Scan for the cell matching the given text and deliver its [x, y] coordinate at center. 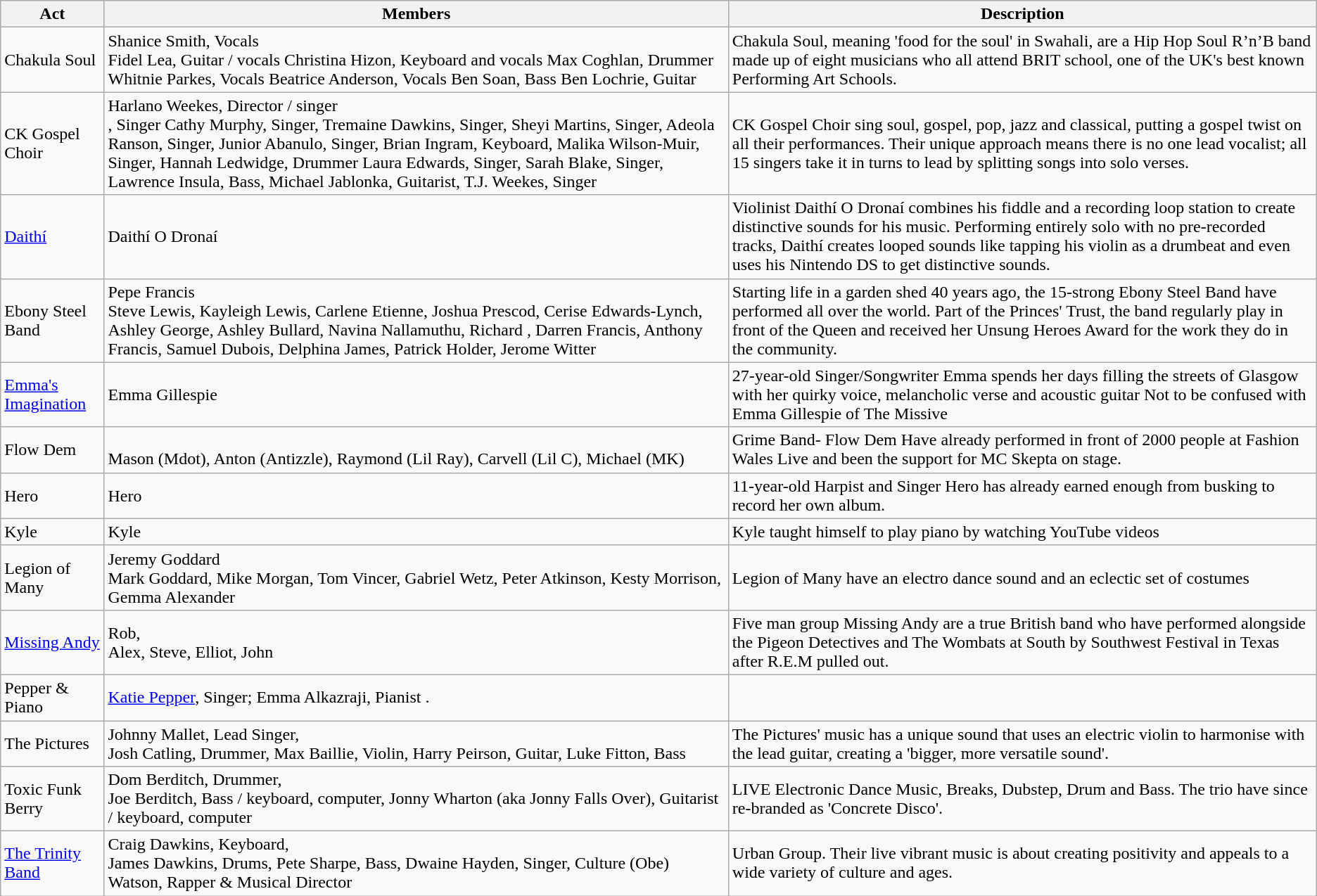
LIVE Electronic Dance Music, Breaks, Dubstep, Drum and Bass. The trio have since re-branded as 'Concrete Disco'. [1022, 799]
Emma's Imagination [52, 395]
Legion of Many have an electro dance sound and an eclectic set of costumes [1022, 577]
Jeremy GoddardMark Goddard, Mike Morgan, Tom Vincer, Gabriel Wetz, Peter Atkinson, Kesty Morrison, Gemma Alexander [416, 577]
The Trinity Band [52, 864]
Members [416, 14]
Missing Andy [52, 642]
Flow Dem [52, 450]
Daithí O Dronaí [416, 236]
11-year-old Harpist and Singer Hero has already earned enough from busking to record her own album. [1022, 495]
Urban Group. Their live vibrant music is about creating positivity and appeals to a wide variety of culture and ages. [1022, 864]
CK Gospel Choir [52, 143]
Toxic Funk Berry [52, 799]
The Pictures [52, 743]
Katie Pepper, Singer; Emma Alkazraji, Pianist . [416, 698]
Pepper & Piano [52, 698]
Rob,Alex, Steve, Elliot, John [416, 642]
Ebony Steel Band [52, 321]
Kyle taught himself to play piano by watching YouTube videos [1022, 532]
Emma Gillespie [416, 395]
Daithí [52, 236]
The Pictures' music has a unique sound that uses an electric violin to harmonise with the lead guitar, creating a 'bigger, more versatile sound'. [1022, 743]
Craig Dawkins, Keyboard,James Dawkins, Drums, Pete Sharpe, Bass, Dwaine Hayden, Singer, Culture (Obe) Watson, Rapper & Musical Director [416, 864]
Dom Berditch, Drummer,Joe Berditch, Bass / keyboard, computer, Jonny Wharton (aka Jonny Falls Over), Guitarist / keyboard, computer [416, 799]
Act [52, 14]
Mason (Mdot), Anton (Antizzle), Raymond (Lil Ray), Carvell (Lil C), Michael (MK) [416, 450]
Legion of Many [52, 577]
Johnny Mallet, Lead Singer,Josh Catling, Drummer, Max Baillie, Violin, Harry Peirson, Guitar, Luke Fitton, Bass [416, 743]
Grime Band- Flow Dem Have already performed in front of 2000 people at Fashion Wales Live and been the support for MC Skepta on stage. [1022, 450]
Chakula Soul [52, 60]
Description [1022, 14]
